Identify which cell holds the provided text, then report its [x, y] central coordinate. 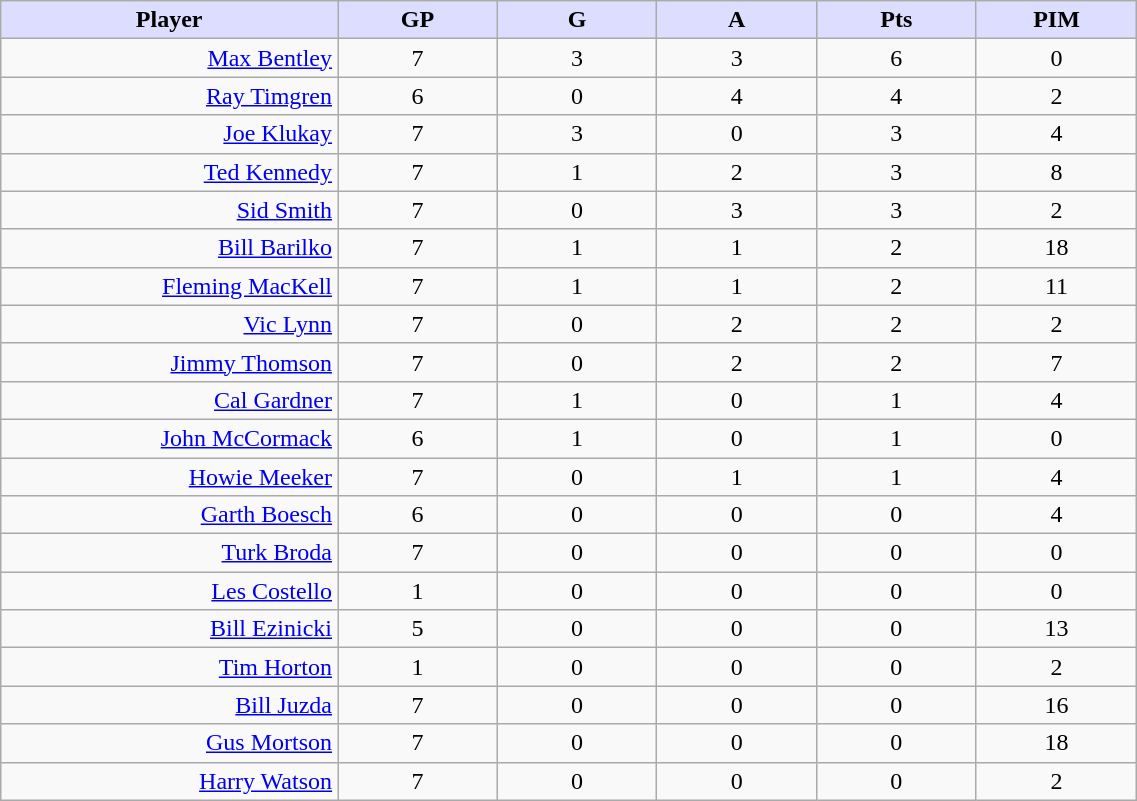
Harry Watson [170, 781]
Sid Smith [170, 210]
8 [1056, 172]
Player [170, 20]
Fleming MacKell [170, 286]
Bill Juzda [170, 705]
11 [1056, 286]
Cal Gardner [170, 400]
13 [1056, 629]
John McCormack [170, 438]
16 [1056, 705]
Joe Klukay [170, 134]
Garth Boesch [170, 515]
G [577, 20]
Ted Kennedy [170, 172]
PIM [1056, 20]
Les Costello [170, 591]
Max Bentley [170, 58]
Pts [897, 20]
Gus Mortson [170, 743]
Howie Meeker [170, 477]
Bill Ezinicki [170, 629]
Jimmy Thomson [170, 362]
Bill Barilko [170, 248]
Turk Broda [170, 553]
Ray Timgren [170, 96]
A [737, 20]
5 [418, 629]
Tim Horton [170, 667]
Vic Lynn [170, 324]
GP [418, 20]
